Extract the [X, Y] coordinate from the center of the cell holding the provided text.  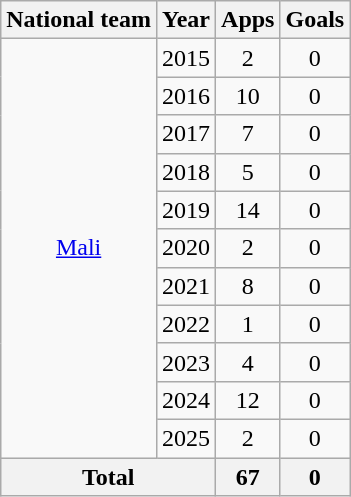
2024 [186, 400]
1 [248, 324]
12 [248, 400]
2021 [186, 286]
7 [248, 134]
2025 [186, 438]
2019 [186, 210]
Year [186, 20]
5 [248, 172]
67 [248, 477]
Total [108, 477]
2017 [186, 134]
National team [79, 20]
2023 [186, 362]
2018 [186, 172]
Mali [79, 248]
14 [248, 210]
10 [248, 96]
2022 [186, 324]
2015 [186, 58]
Apps [248, 20]
8 [248, 286]
4 [248, 362]
2020 [186, 248]
Goals [315, 20]
2016 [186, 96]
